Return the (X, Y) coordinate for the center point of the cell that contains the specified text.  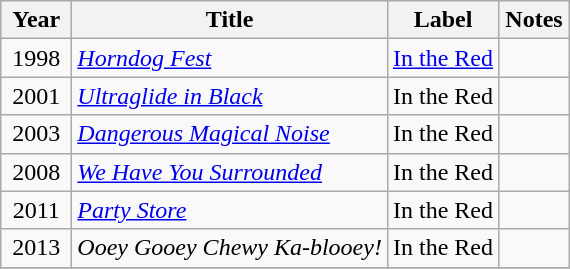
Year (36, 20)
1998 (36, 58)
Horndog Fest (230, 58)
2011 (36, 210)
2001 (36, 96)
We Have You Surrounded (230, 172)
Dangerous Magical Noise (230, 134)
2008 (36, 172)
Ooey Gooey Chewy Ka-blooey! (230, 248)
Label (442, 20)
Ultraglide in Black (230, 96)
2013 (36, 248)
Title (230, 20)
Notes (534, 20)
Party Store (230, 210)
2003 (36, 134)
